Scan for the cell matching the given text and deliver its (x, y) coordinate at center. 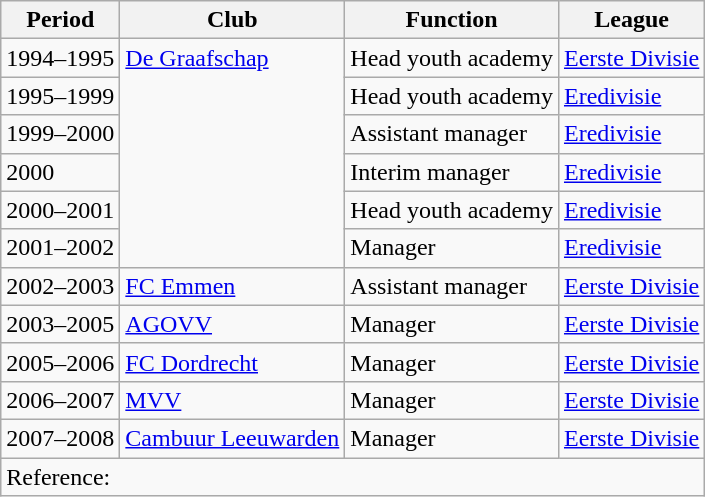
Club (232, 20)
2005–2006 (60, 362)
1995–1999 (60, 96)
Function (452, 20)
1999–2000 (60, 134)
2003–2005 (60, 324)
League (631, 20)
2002–2003 (60, 286)
Reference: (353, 477)
2006–2007 (60, 400)
2000–2001 (60, 210)
Interim manager (452, 172)
2007–2008 (60, 438)
AGOVV (232, 324)
Period (60, 20)
FC Dordrecht (232, 362)
FC Emmen (232, 286)
Cambuur Leeuwarden (232, 438)
MVV (232, 400)
De Graafschap (232, 153)
1994–1995 (60, 58)
2000 (60, 172)
2001–2002 (60, 248)
